Locate the cell with the specified text and output its [X, Y] center coordinate. 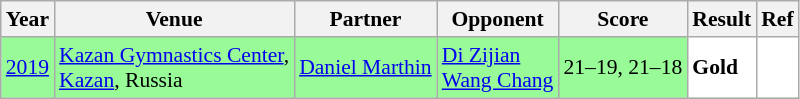
Result [722, 19]
21–19, 21–18 [622, 68]
Daniel Marthin [366, 68]
Score [622, 19]
Partner [366, 19]
Venue [174, 19]
Ref [777, 19]
Kazan Gymnastics Center,Kazan, Russia [174, 68]
Di Zijian Wang Chang [498, 68]
Gold [722, 68]
2019 [28, 68]
Year [28, 19]
Opponent [498, 19]
